Find where the given text appears and provide that cell's center as [x, y] coordinate. 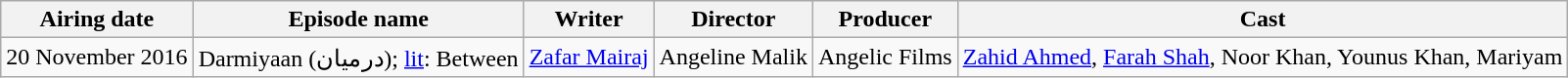
Darmiyaan (درمیان); lit: Between [358, 58]
Angeline Malik [733, 58]
Cast [1263, 19]
Zafar Mairaj [589, 58]
Airing date [97, 19]
Producer [885, 19]
Episode name [358, 19]
Director [733, 19]
Angelic Films [885, 58]
20 November 2016 [97, 58]
Zahid Ahmed, Farah Shah, Noor Khan, Younus Khan, Mariyam [1263, 58]
Writer [589, 19]
